Locate the cell with the specified text and output its (X, Y) center coordinate. 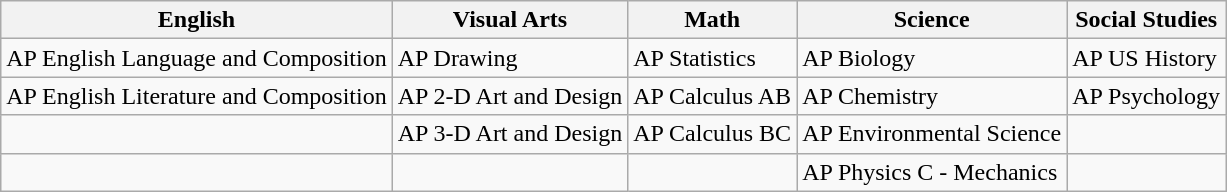
AP English Language and Composition (196, 58)
AP Physics C - Mechanics (932, 172)
AP 2-D Art and Design (510, 96)
AP US History (1146, 58)
Social Studies (1146, 20)
AP Chemistry (932, 96)
Science (932, 20)
Visual Arts (510, 20)
AP English Literature and Composition (196, 96)
AP Biology (932, 58)
AP Drawing (510, 58)
AP Environmental Science (932, 134)
AP Calculus BC (712, 134)
English (196, 20)
AP Psychology (1146, 96)
AP Statistics (712, 58)
Math (712, 20)
AP 3-D Art and Design (510, 134)
AP Calculus AB (712, 96)
